Search for the cell housing the specified text and yield its (X, Y) center coordinate. 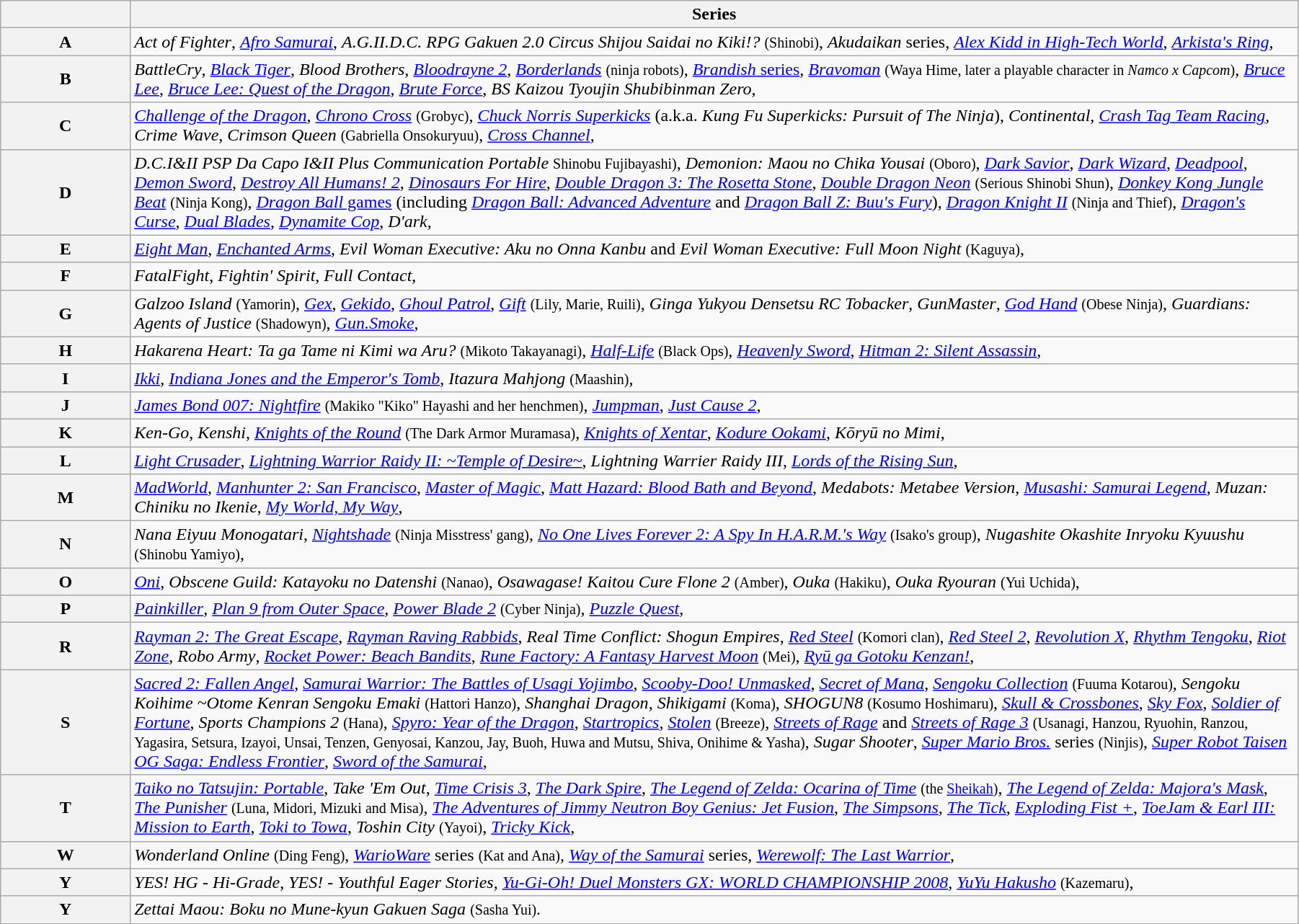
Oni, Obscene Guild: Katayoku no Datenshi (Nanao), Osawagase! Kaitou Cure Flone 2 (Amber), Ouka (Hakiku), Ouka Ryouran (Yui Uchida), (714, 582)
Ikki, Indiana Jones and the Emperor's Tomb, Itazura Mahjong (Maashin), (714, 378)
YES! HG - Hi-Grade, YES! - Youthful Eager Stories, Yu-Gi-Oh! Duel Monsters GX: WORLD CHAMPIONSHIP 2008, YuYu Hakusho (Kazemaru), (714, 882)
W (66, 855)
J (66, 405)
S (66, 722)
N (66, 545)
H (66, 350)
B (66, 79)
Wonderland Online (Ding Feng), WarioWare series (Kat and Ana), Way of the Samurai series, Werewolf: The Last Warrior, (714, 855)
K (66, 432)
Light Crusader, Lightning Warrior Raidy II: ~Temple of Desire~, Lightning Warrier Raidy III, Lords of the Rising Sun, (714, 461)
I (66, 378)
Series (714, 14)
Zettai Maou: Boku no Mune-kyun Gakuen Saga (Sasha Yui). (714, 910)
P (66, 609)
A (66, 42)
FatalFight, Fightin' Spirit, Full Contact, (714, 276)
G (66, 313)
Ken-Go, Kenshi, Knights of the Round (The Dark Armor Muramasa), Knights of Xentar, Kodure Ookami, Kōryū no Mimi, (714, 432)
R (66, 646)
C (66, 125)
D (66, 192)
T (66, 808)
M (66, 497)
Hakarena Heart: Ta ga Tame ni Kimi wa Aru? (Mikoto Takayanagi), Half-Life (Black Ops), Heavenly Sword, Hitman 2: Silent Assassin, (714, 350)
L (66, 461)
Eight Man, Enchanted Arms, Evil Woman Executive: Aku no Onna Kanbu and Evil Woman Executive: Full Moon Night (Kaguya), (714, 249)
Painkiller, Plan 9 from Outer Space, Power Blade 2 (Cyber Ninja), Puzzle Quest, (714, 609)
James Bond 007: Nightfire (Makiko "Kiko" Hayashi and her henchmen), Jumpman, Just Cause 2, (714, 405)
O (66, 582)
F (66, 276)
E (66, 249)
